From the cell containing the given text, extract its center point as (x, y) coordinate. 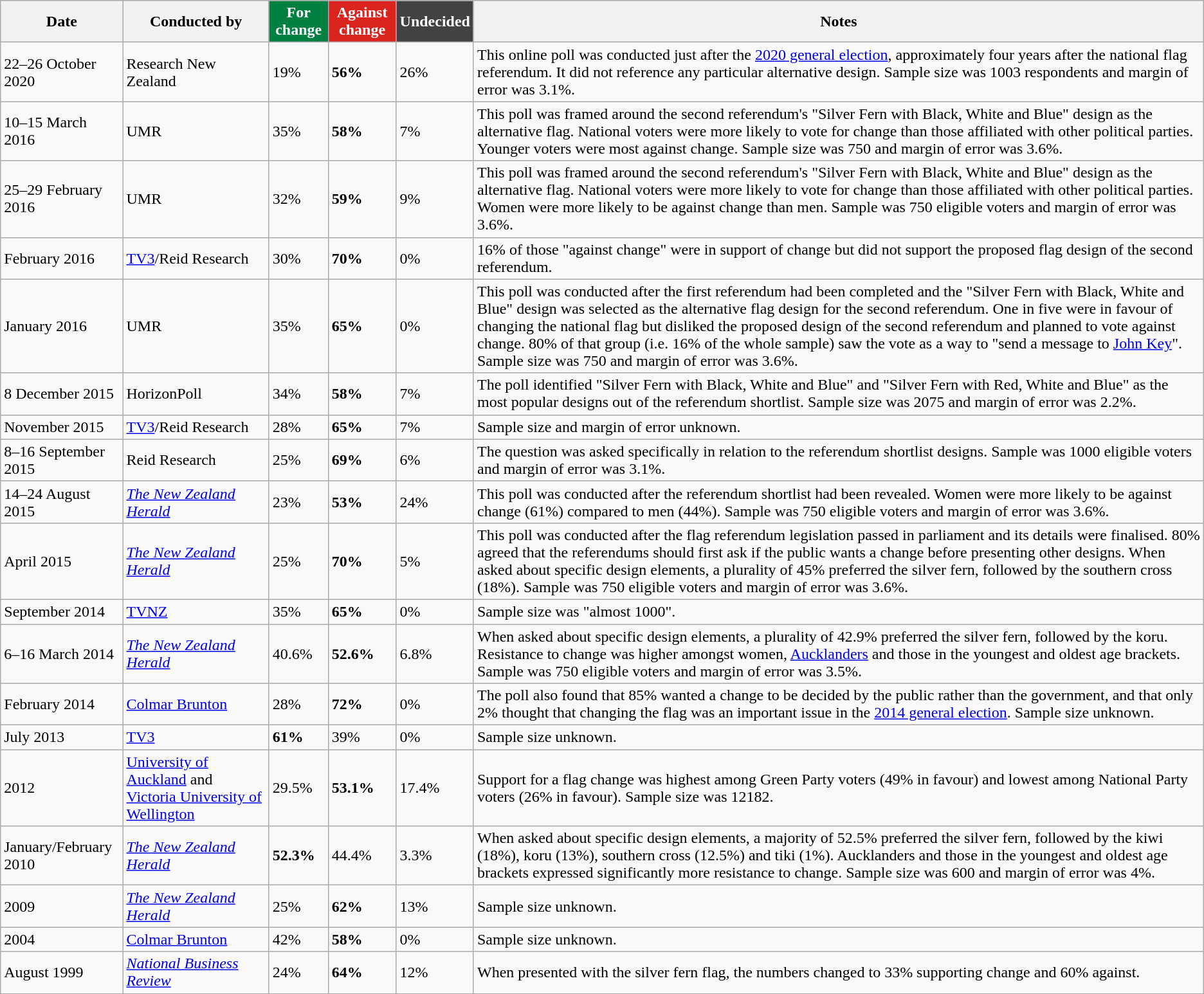
February 2014 (62, 705)
52.6% (362, 653)
42% (298, 939)
23% (298, 502)
August 1999 (62, 972)
32% (298, 199)
59% (362, 199)
Research New Zealand (196, 72)
November 2015 (62, 427)
2009 (62, 907)
January/February 2010 (62, 856)
3.3% (435, 856)
56% (362, 72)
53% (362, 502)
19% (298, 72)
February 2016 (62, 258)
52.3% (298, 856)
14–24 August 2015 (62, 502)
Conducted by (196, 22)
Sample size was "almost 1000". (839, 611)
September 2014 (62, 611)
For change (298, 22)
16% of those "against change" were in support of change but did not support the proposed flag design of the second referendum. (839, 258)
6–16 March 2014 (62, 653)
5% (435, 561)
University of Auckland and Victoria University of Wellington (196, 788)
53.1% (362, 788)
34% (298, 393)
12% (435, 972)
62% (362, 907)
22–26 October 2020 (62, 72)
Notes (839, 22)
TV3 (196, 737)
40.6% (298, 653)
39% (362, 737)
69% (362, 460)
Sample size and margin of error unknown. (839, 427)
13% (435, 907)
8 December 2015 (62, 393)
National Business Review (196, 972)
25–29 February 2016 (62, 199)
72% (362, 705)
When presented with the silver fern flag, the numbers changed to 33% supporting change and 60% against. (839, 972)
6% (435, 460)
9% (435, 199)
TVNZ (196, 611)
Undecided (435, 22)
29.5% (298, 788)
April 2015 (62, 561)
30% (298, 258)
6.8% (435, 653)
Against change (362, 22)
2004 (62, 939)
HorizonPoll (196, 393)
8–16 September 2015 (62, 460)
Date (62, 22)
64% (362, 972)
44.4% (362, 856)
Reid Research (196, 460)
July 2013 (62, 737)
17.4% (435, 788)
26% (435, 72)
January 2016 (62, 326)
The question was asked specifically in relation to the referendum shortlist designs. Sample was 1000 eligible voters and margin of error was 3.1%. (839, 460)
10–15 March 2016 (62, 131)
2012 (62, 788)
61% (298, 737)
